Scan for the cell matching the given text and deliver its [x, y] coordinate at center. 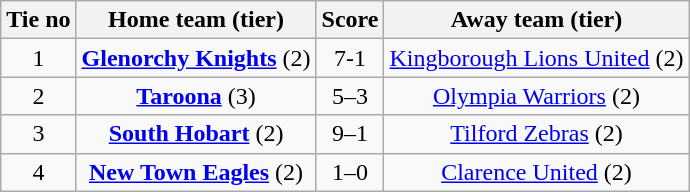
4 [38, 172]
Kingborough Lions United (2) [536, 58]
South Hobart (2) [196, 134]
5–3 [350, 96]
Home team (tier) [196, 20]
Olympia Warriors (2) [536, 96]
New Town Eagles (2) [196, 172]
Tilford Zebras (2) [536, 134]
Taroona (3) [196, 96]
9–1 [350, 134]
3 [38, 134]
1–0 [350, 172]
2 [38, 96]
Glenorchy Knights (2) [196, 58]
1 [38, 58]
Clarence United (2) [536, 172]
Score [350, 20]
7-1 [350, 58]
Tie no [38, 20]
Away team (tier) [536, 20]
